For the text-containing cell, return its midpoint in [x, y] coordinate format. 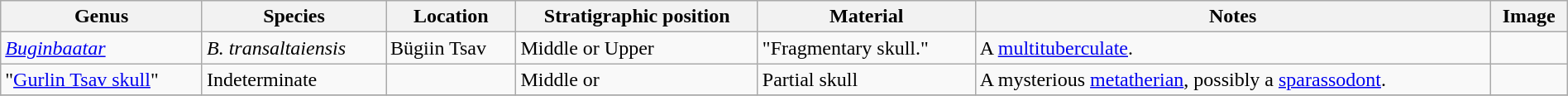
Material [867, 17]
"Gurlin Tsav skull" [102, 79]
B. transaltaiensis [294, 48]
Notes [1232, 17]
Location [452, 17]
Stratigraphic position [637, 17]
"Fragmentary skull." [867, 48]
Partial skull [867, 79]
Middle or Upper [637, 48]
Indeterminate [294, 79]
Middle or [637, 79]
Image [1528, 17]
Species [294, 17]
Bügiin Tsav [452, 48]
Buginbaatar [102, 48]
A multituberculate. [1232, 48]
A mysterious metatherian, possibly a sparassodont. [1232, 79]
Genus [102, 17]
